Identify which cell holds the provided text, then report its (X, Y) central coordinate. 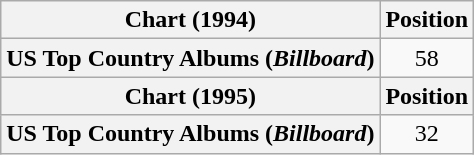
32 (427, 134)
58 (427, 58)
Chart (1995) (190, 96)
Chart (1994) (190, 20)
